Scan for the cell matching the given text and deliver its [X, Y] coordinate at center. 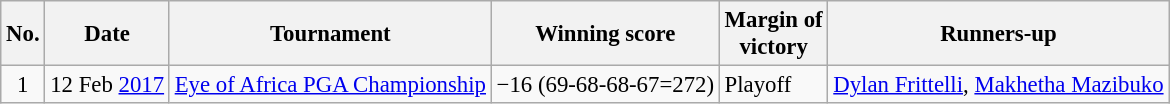
No. [23, 34]
Playoff [774, 85]
Margin ofvictory [774, 34]
12 Feb 2017 [107, 85]
Tournament [330, 34]
Runners-up [998, 34]
Dylan Frittelli, Makhetha Mazibuko [998, 85]
Winning score [605, 34]
1 [23, 85]
Date [107, 34]
−16 (69-68-68-67=272) [605, 85]
Eye of Africa PGA Championship [330, 85]
